Return (X, Y) of the center of cell containing provided text 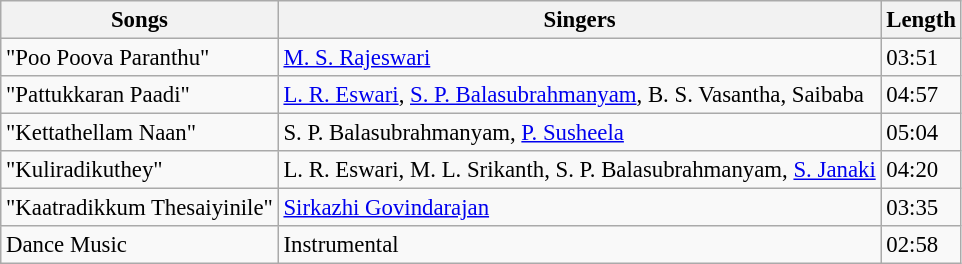
02:58 (921, 245)
S. P. Balasubrahmanyam, P. Susheela (580, 133)
04:20 (921, 170)
Songs (140, 20)
Dance Music (140, 245)
"Pattukkaran Paadi" (140, 95)
05:04 (921, 133)
04:57 (921, 95)
03:51 (921, 58)
"Kaatradikkum Thesaiyinile" (140, 208)
03:35 (921, 208)
"Kettathellam Naan" (140, 133)
M. S. Rajeswari (580, 58)
"Kuliradikuthey" (140, 170)
Instrumental (580, 245)
"Poo Poova Paranthu" (140, 58)
Length (921, 20)
L. R. Eswari, M. L. Srikanth, S. P. Balasubrahmanyam, S. Janaki (580, 170)
Singers (580, 20)
Sirkazhi Govindarajan (580, 208)
L. R. Eswari, S. P. Balasubrahmanyam, B. S. Vasantha, Saibaba (580, 95)
